Extract the [x, y] coordinate from the center of the cell holding the provided text.  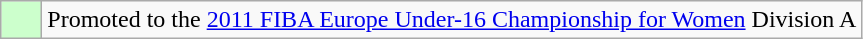
Promoted to the 2011 FIBA Europe Under-16 Championship for Women Division A [452, 20]
